Output the (X, Y) coordinate of the center of the cell containing the given text.  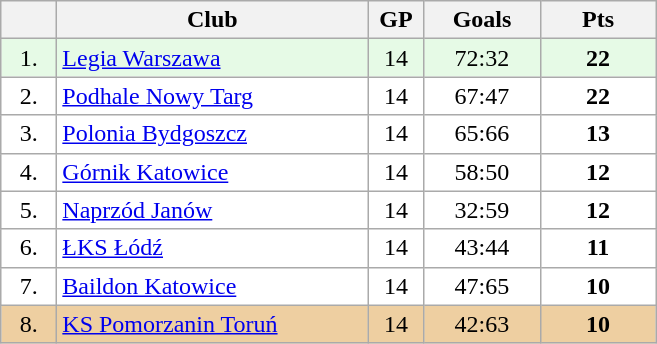
Polonia Bydgoszcz (212, 134)
2. (29, 96)
3. (29, 134)
5. (29, 210)
Górnik Katowice (212, 172)
67:47 (482, 96)
Pts (598, 20)
4. (29, 172)
7. (29, 286)
Baildon Katowice (212, 286)
GP (396, 20)
1. (29, 58)
Goals (482, 20)
13 (598, 134)
43:44 (482, 248)
KS Pomorzanin Toruń (212, 324)
58:50 (482, 172)
Legia Warszawa (212, 58)
32:59 (482, 210)
65:66 (482, 134)
11 (598, 248)
Club (212, 20)
72:32 (482, 58)
Naprzód Janów (212, 210)
8. (29, 324)
47:65 (482, 286)
6. (29, 248)
Podhale Nowy Targ (212, 96)
42:63 (482, 324)
ŁKS Łódź (212, 248)
